Search for the cell housing the specified text and yield its [X, Y] center coordinate. 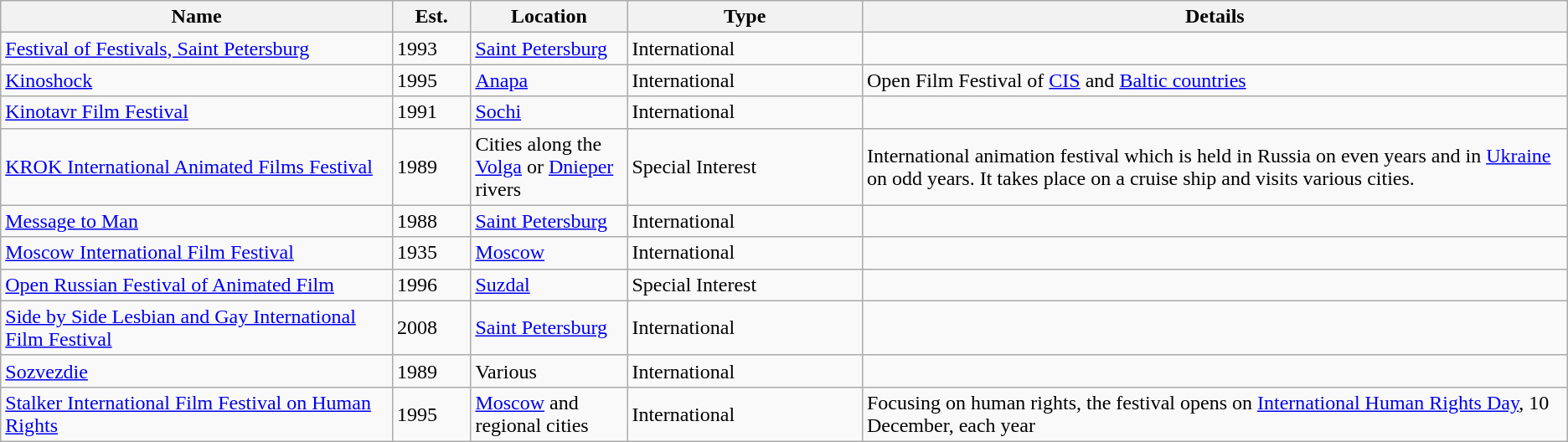
Name [197, 17]
Sochi [549, 112]
Open Russian Festival of Animated Film [197, 285]
KROK International Animated Films Festival [197, 167]
1935 [431, 253]
Focusing on human rights, the festival opens on International Human Rights Day, 10 December, each year [1215, 414]
Stalker International Film Festival on Human Rights [197, 414]
2008 [431, 328]
Sozvezdie [197, 371]
1988 [431, 221]
Est. [431, 17]
Details [1215, 17]
Moscow [549, 253]
Cities along the Volga or Dnieper rivers [549, 167]
Message to Man [197, 221]
Moscow and regional cities [549, 414]
Festival of Festivals, Saint Petersburg [197, 49]
Various [549, 371]
1996 [431, 285]
Suzdal [549, 285]
Open Film Festival of CIS and Baltic countries [1215, 80]
Side by Side Lesbian and Gay International Film Festival [197, 328]
Type [745, 17]
Kinotavr Film Festival [197, 112]
Anapa [549, 80]
1991 [431, 112]
1993 [431, 49]
Kinoshock [197, 80]
Moscow International Film Festival [197, 253]
Location [549, 17]
